Return the (x, y) coordinate for the center point of the cell that contains the specified text.  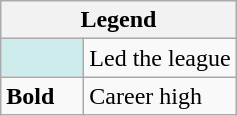
Led the league (160, 58)
Career high (160, 96)
Legend (118, 20)
Bold (42, 96)
